Scan for the cell matching the given text and deliver its (x, y) coordinate at center. 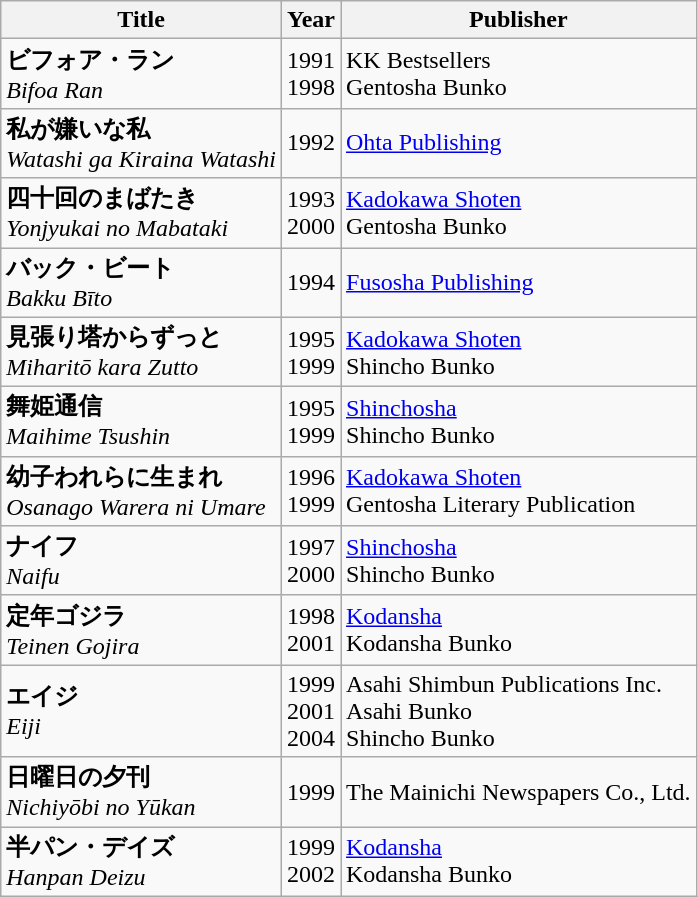
1994 (310, 283)
Kadokawa ShotenShincho Bunko (518, 352)
1992 (310, 143)
ナイフNaifu (142, 561)
Publisher (518, 20)
ビフォア・ランBifoa Ran (142, 74)
Kadokawa ShotenGentosha Literary Publication (518, 491)
Ohta Publishing (518, 143)
Title (142, 20)
Asahi Shimbun Publications Inc.Asahi BunkoShincho Bunko (518, 711)
バック・ビートBakku Bīto (142, 283)
エイジEiji (142, 711)
Kadokawa ShotenGentosha Bunko (518, 213)
19982001 (310, 630)
Fusosha Publishing (518, 283)
19932000 (310, 213)
KK BestsellersGentosha Bunko (518, 74)
半パン・デイズHanpan Deizu (142, 861)
幼子われらに生まれOsanago Warera ni Umare (142, 491)
19992002 (310, 861)
四十回のまばたきYonjyukai no Mabataki (142, 213)
199920012004 (310, 711)
19911998 (310, 74)
19961999 (310, 491)
私が嫌いな私Watashi ga Kiraina Watashi (142, 143)
見張り塔からずっとMiharitō kara Zutto (142, 352)
定年ゴジラTeinen Gojira (142, 630)
Year (310, 20)
The Mainichi Newspapers Co., Ltd. (518, 792)
日曜日の夕刊Nichiyōbi no Yūkan (142, 792)
19972000 (310, 561)
舞姫通信Maihime Tsushin (142, 422)
1999 (310, 792)
